For the text-containing cell, return its midpoint in (X, Y) coordinate format. 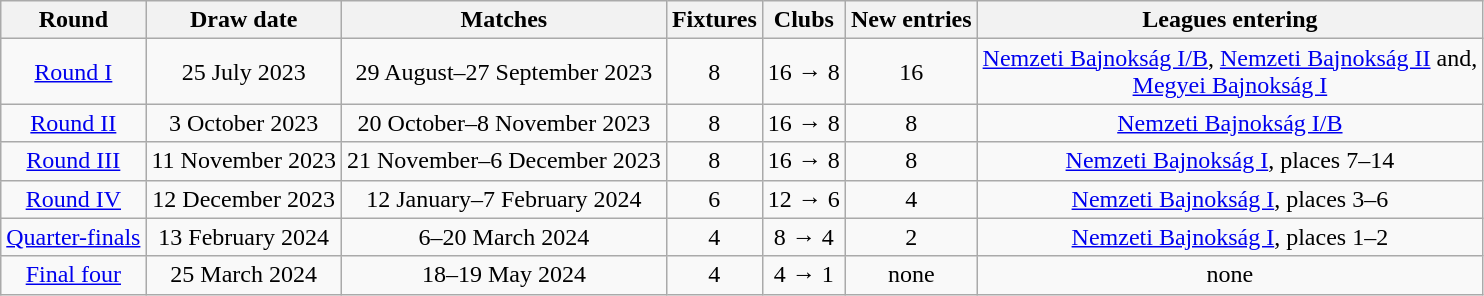
Draw date (244, 20)
Nemzeti Bajnokság I, places 7–14 (1230, 161)
29 August–27 September 2023 (504, 72)
Matches (504, 20)
Nemzeti Bajnokság I, places 1–2 (1230, 237)
Leagues entering (1230, 20)
Nemzeti Bajnokság I/B, Nemzeti Bajnokság II and,Megyei Bajnokság I (1230, 72)
2 (911, 237)
12 → 6 (804, 199)
6 (714, 199)
Round (74, 20)
16 (911, 72)
3 October 2023 (244, 123)
20 October–8 November 2023 (504, 123)
Round III (74, 161)
25 July 2023 (244, 72)
Final four (74, 275)
21 November–6 December 2023 (504, 161)
Clubs (804, 20)
6–20 March 2024 (504, 237)
Nemzeti Bajnokság I, places 3–6 (1230, 199)
Fixtures (714, 20)
Nemzeti Bajnokság I/B (1230, 123)
8 → 4 (804, 237)
Round II (74, 123)
4 → 1 (804, 275)
Round I (74, 72)
13 February 2024 (244, 237)
New entries (911, 20)
25 March 2024 (244, 275)
18–19 May 2024 (504, 275)
Round IV (74, 199)
11 November 2023 (244, 161)
12 January–7 February 2024 (504, 199)
12 December 2023 (244, 199)
Quarter-finals (74, 237)
